Find where the given text appears and provide that cell's center as (x, y) coordinate. 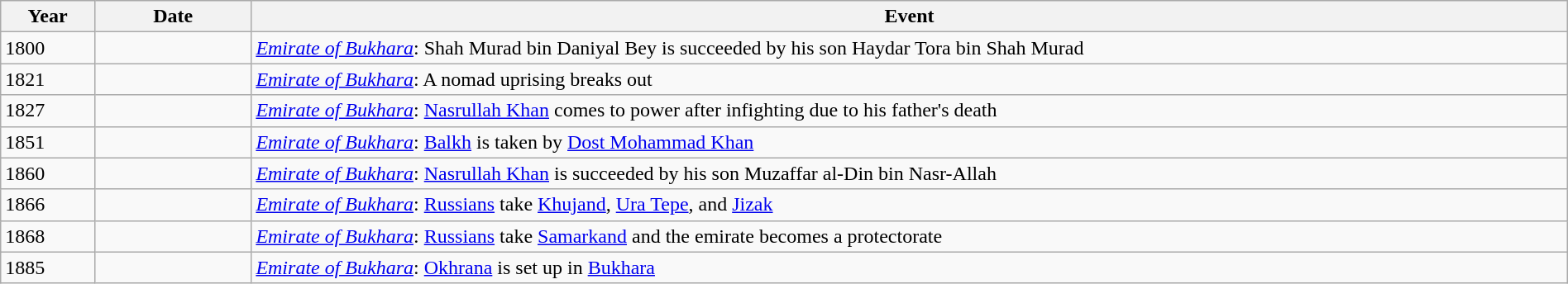
1800 (48, 48)
Emirate of Bukhara: Russians take Khujand, Ura Tepe, and Jizak (910, 205)
1821 (48, 79)
Date (172, 17)
Emirate of Bukhara: Nasrullah Khan is succeeded by his son Muzaffar al-Din bin Nasr-Allah (910, 173)
Emirate of Bukhara: Okhrana is set up in Bukhara (910, 267)
Emirate of Bukhara: Balkh is taken by Dost Mohammad Khan (910, 142)
Emirate of Bukhara: Nasrullah Khan comes to power after infighting due to his father's death (910, 111)
1885 (48, 267)
Event (910, 17)
Emirate of Bukhara: Russians take Samarkand and the emirate becomes a protectorate (910, 236)
1868 (48, 236)
1851 (48, 142)
1827 (48, 111)
Emirate of Bukhara: Shah Murad bin Daniyal Bey is succeeded by his son Haydar Tora bin Shah Murad (910, 48)
1860 (48, 173)
Emirate of Bukhara: A nomad uprising breaks out (910, 79)
1866 (48, 205)
Year (48, 17)
